Return [x, y] of the center of cell containing provided text 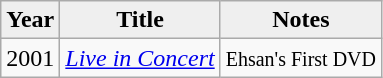
Title [140, 20]
Notes [300, 20]
Live in Concert [140, 58]
2001 [30, 58]
Ehsan's First DVD [300, 58]
Year [30, 20]
